Extract the (x, y) coordinate from the center of the cell holding the provided text.  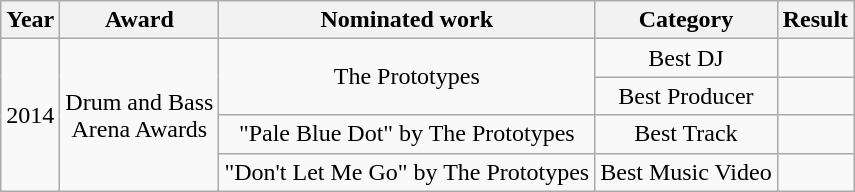
2014 (30, 115)
Year (30, 20)
Best Track (686, 134)
Nominated work (407, 20)
Drum and BassArena Awards (140, 115)
Best Music Video (686, 172)
The Prototypes (407, 77)
Award (140, 20)
Best DJ (686, 58)
Result (815, 20)
Best Producer (686, 96)
"Don't Let Me Go" by The Prototypes (407, 172)
Category (686, 20)
"Pale Blue Dot" by The Prototypes (407, 134)
